Capture the cell that displays the provided text and extract its (x, y) central coordinate. 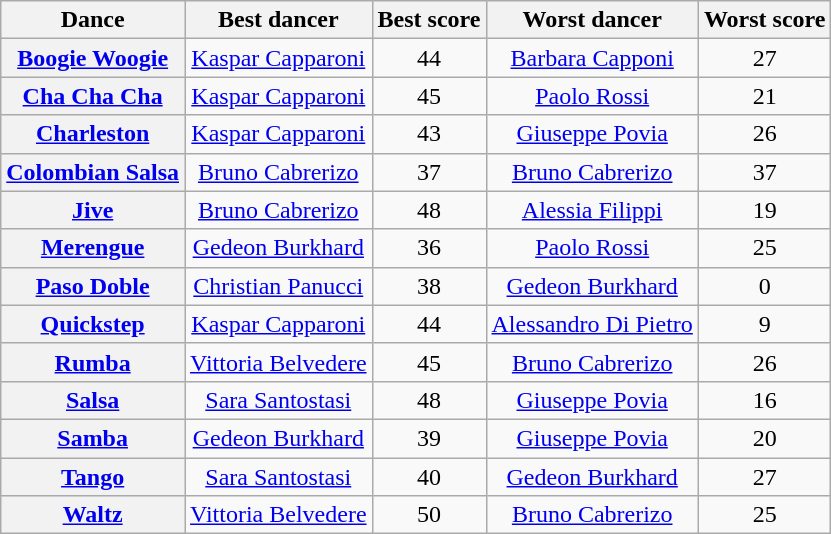
Alessandro Di Pietro (592, 324)
Best dancer (279, 20)
Merengue (93, 248)
50 (429, 515)
43 (429, 134)
Quickstep (93, 324)
40 (429, 477)
Dance (93, 20)
Waltz (93, 515)
19 (764, 210)
Tango (93, 477)
Salsa (93, 400)
36 (429, 248)
Alessia Filippi (592, 210)
21 (764, 96)
Worst score (764, 20)
Best score (429, 20)
Christian Panucci (279, 286)
16 (764, 400)
Barbara Capponi (592, 58)
Charleston (93, 134)
Paso Doble (93, 286)
Boogie Woogie (93, 58)
Samba (93, 438)
Colombian Salsa (93, 172)
9 (764, 324)
39 (429, 438)
0 (764, 286)
Cha Cha Cha (93, 96)
Rumba (93, 362)
Worst dancer (592, 20)
38 (429, 286)
Jive (93, 210)
20 (764, 438)
